For the text-containing cell, return its midpoint in [X, Y] coordinate format. 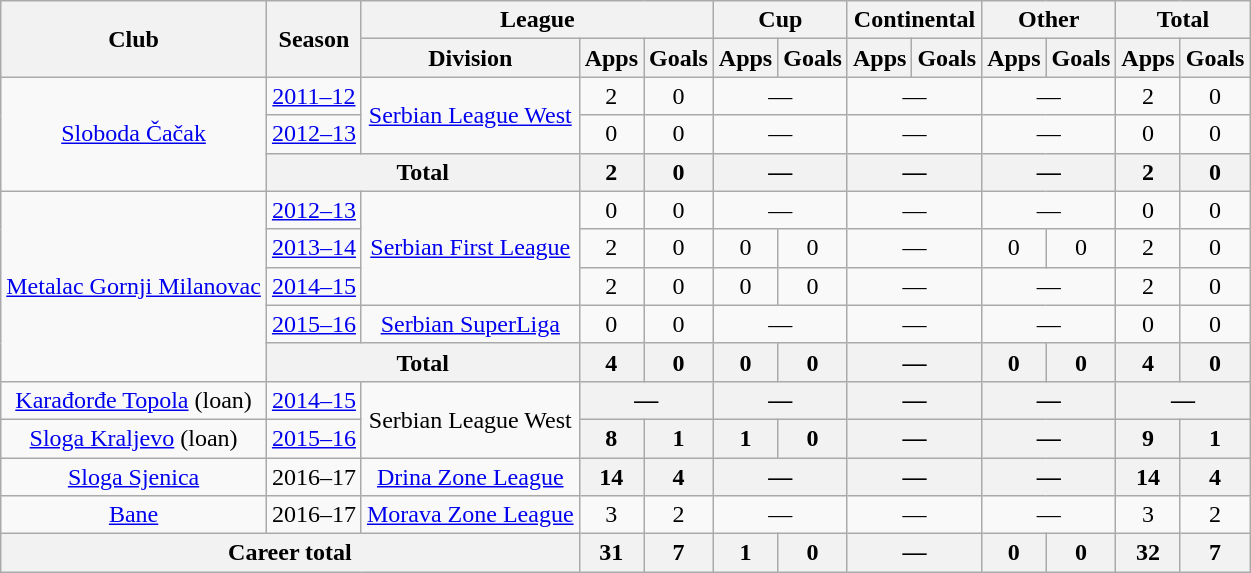
32 [1148, 553]
Season [314, 39]
2011–12 [314, 96]
Metalac Gornji Milanovac [134, 286]
Drina Zone League [470, 477]
Other [1049, 20]
Morava Zone League [470, 515]
Division [470, 58]
Sloga Sjenica [134, 477]
Serbian First League [470, 248]
Serbian SuperLiga [470, 324]
Sloboda Čačak [134, 134]
31 [611, 553]
Sloga Kraljevo (loan) [134, 438]
Club [134, 39]
Continental [914, 20]
Career total [290, 553]
Karađorđe Topola (loan) [134, 400]
8 [611, 438]
9 [1148, 438]
Bane [134, 515]
League [537, 20]
Cup [780, 20]
2013–14 [314, 248]
